Search for the cell housing the specified text and yield its [X, Y] center coordinate. 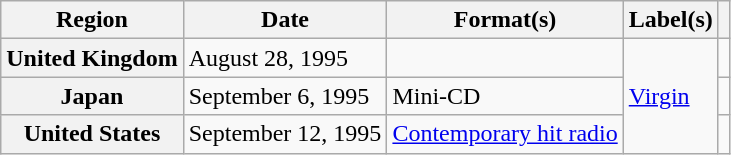
Japan [92, 96]
Mini-CD [505, 96]
Format(s) [505, 20]
Date [285, 20]
Contemporary hit radio [505, 134]
Virgin [670, 96]
United Kingdom [92, 58]
August 28, 1995 [285, 58]
Region [92, 20]
United States [92, 134]
September 6, 1995 [285, 96]
September 12, 1995 [285, 134]
Label(s) [670, 20]
